Pinpoint the cell where the given text exists, returning its (x, y) midpoint coordinate. 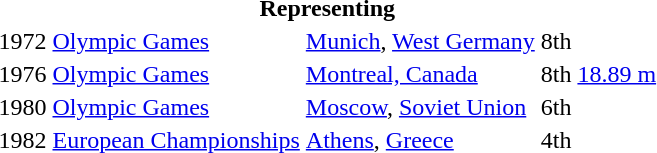
Moscow, Soviet Union (420, 107)
6th (556, 107)
Montreal, Canada (420, 74)
Munich, West Germany (420, 41)
